Extract the [x, y] coordinate from the center of the cell holding the provided text.  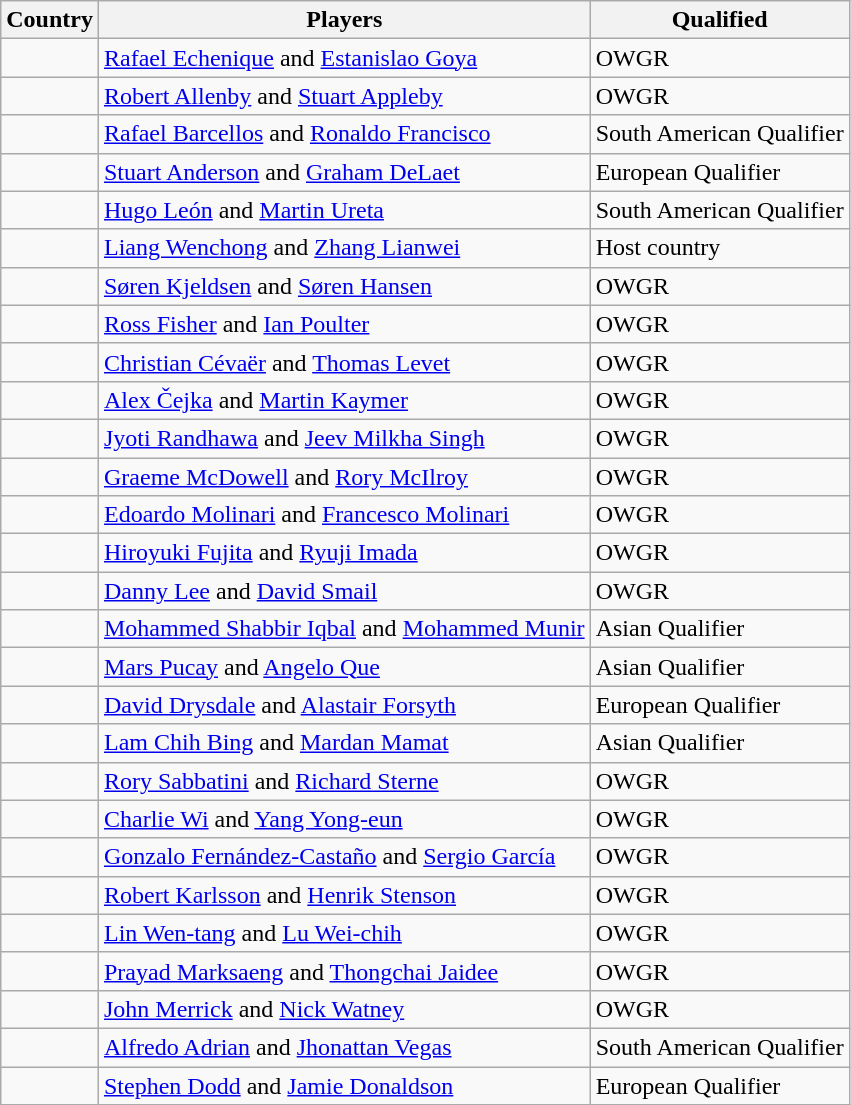
Christian Cévaër and Thomas Levet [344, 362]
Stephen Dodd and Jamie Donaldson [344, 1085]
Jyoti Randhawa and Jeev Milkha Singh [344, 438]
Lin Wen-tang and Lu Wei-chih [344, 933]
Hiroyuki Fujita and Ryuji Imada [344, 553]
Qualified [720, 20]
Rory Sabbatini and Richard Sterne [344, 781]
Danny Lee and David Smail [344, 591]
Alfredo Adrian and Jhonattan Vegas [344, 1047]
Rafael Echenique and Estanislao Goya [344, 58]
Host country [720, 248]
Country [50, 20]
Liang Wenchong and Zhang Lianwei [344, 248]
Søren Kjeldsen and Søren Hansen [344, 286]
David Drysdale and Alastair Forsyth [344, 705]
Charlie Wi and Yang Yong-eun [344, 819]
Lam Chih Bing and Mardan Mamat [344, 743]
Prayad Marksaeng and Thongchai Jaidee [344, 971]
Edoardo Molinari and Francesco Molinari [344, 515]
Gonzalo Fernández-Castaño and Sergio García [344, 857]
Ross Fisher and Ian Poulter [344, 324]
Alex Čejka and Martin Kaymer [344, 400]
John Merrick and Nick Watney [344, 1009]
Mohammed Shabbir Iqbal and Mohammed Munir [344, 629]
Graeme McDowell and Rory McIlroy [344, 477]
Hugo León and Martin Ureta [344, 210]
Robert Karlsson and Henrik Stenson [344, 895]
Players [344, 20]
Rafael Barcellos and Ronaldo Francisco [344, 134]
Stuart Anderson and Graham DeLaet [344, 172]
Robert Allenby and Stuart Appleby [344, 96]
Mars Pucay and Angelo Que [344, 667]
